Output the (X, Y) coordinate of the center of the cell containing the given text.  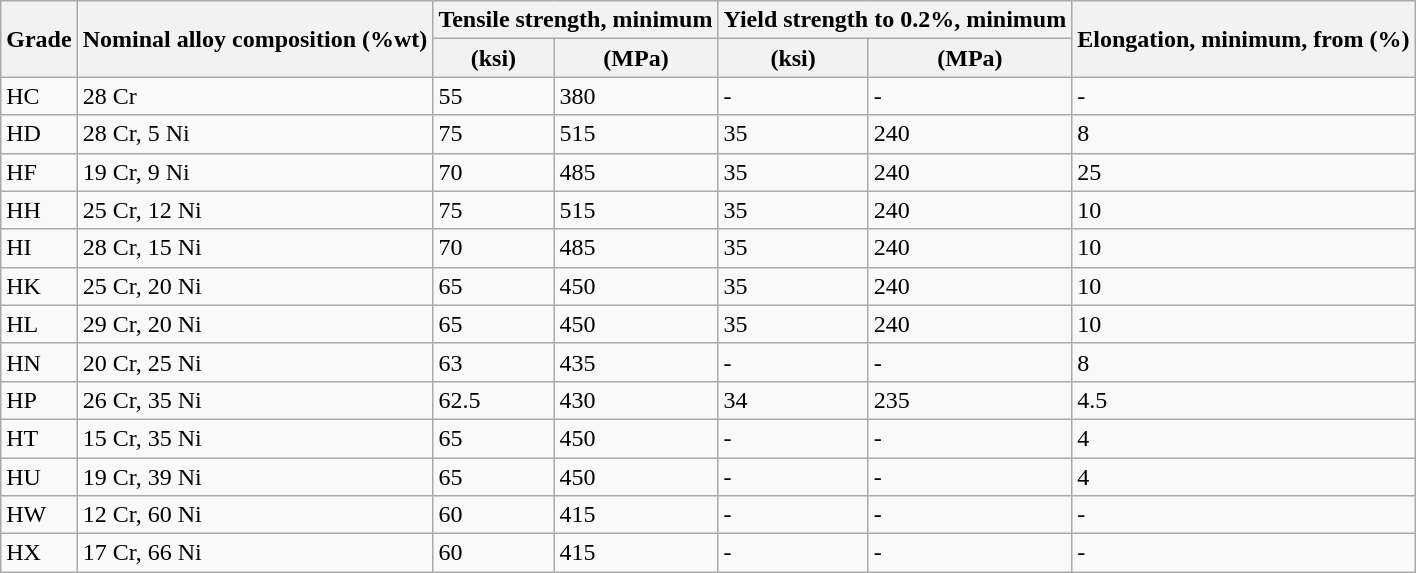
25 (1244, 172)
HT (39, 438)
HP (39, 400)
28 Cr, 5 Ni (255, 134)
63 (494, 362)
34 (793, 400)
Elongation, minimum, from (%) (1244, 39)
26 Cr, 35 Ni (255, 400)
430 (636, 400)
HF (39, 172)
HW (39, 515)
12 Cr, 60 Ni (255, 515)
25 Cr, 20 Ni (255, 286)
HN (39, 362)
HD (39, 134)
15 Cr, 35 Ni (255, 438)
380 (636, 96)
4.5 (1244, 400)
62.5 (494, 400)
20 Cr, 25 Ni (255, 362)
Tensile strength, minimum (576, 20)
28 Cr (255, 96)
Yield strength to 0.2%, minimum (895, 20)
55 (494, 96)
HK (39, 286)
29 Cr, 20 Ni (255, 324)
HU (39, 477)
25 Cr, 12 Ni (255, 210)
Nominal alloy composition (%wt) (255, 39)
19 Cr, 9 Ni (255, 172)
235 (970, 400)
19 Cr, 39 Ni (255, 477)
Grade (39, 39)
17 Cr, 66 Ni (255, 553)
435 (636, 362)
28 Cr, 15 Ni (255, 248)
HC (39, 96)
HL (39, 324)
HX (39, 553)
HI (39, 248)
HH (39, 210)
